Search for the cell housing the specified text and yield its [X, Y] center coordinate. 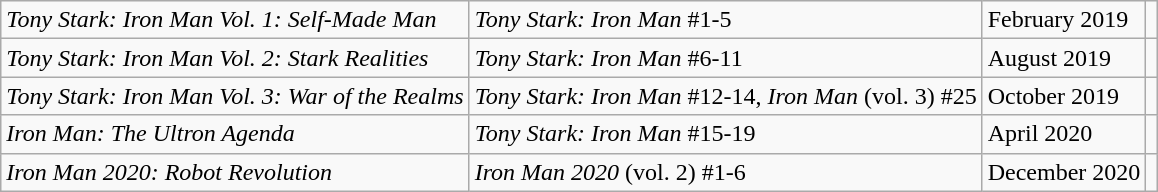
Tony Stark: Iron Man #15-19 [726, 134]
Tony Stark: Iron Man #1-5 [726, 20]
February 2019 [1064, 20]
Tony Stark: Iron Man Vol. 3: War of the Realms [235, 96]
April 2020 [1064, 134]
August 2019 [1064, 58]
Tony Stark: Iron Man #6-11 [726, 58]
December 2020 [1064, 172]
Iron Man 2020 (vol. 2) #1-6 [726, 172]
Tony Stark: Iron Man Vol. 2: Stark Realities [235, 58]
Tony Stark: Iron Man #12-14, Iron Man (vol. 3) #25 [726, 96]
Iron Man 2020: Robot Revolution [235, 172]
Iron Man: The Ultron Agenda [235, 134]
October 2019 [1064, 96]
Tony Stark: Iron Man Vol. 1: Self-Made Man [235, 20]
